Return (x, y) of the center of cell containing provided text 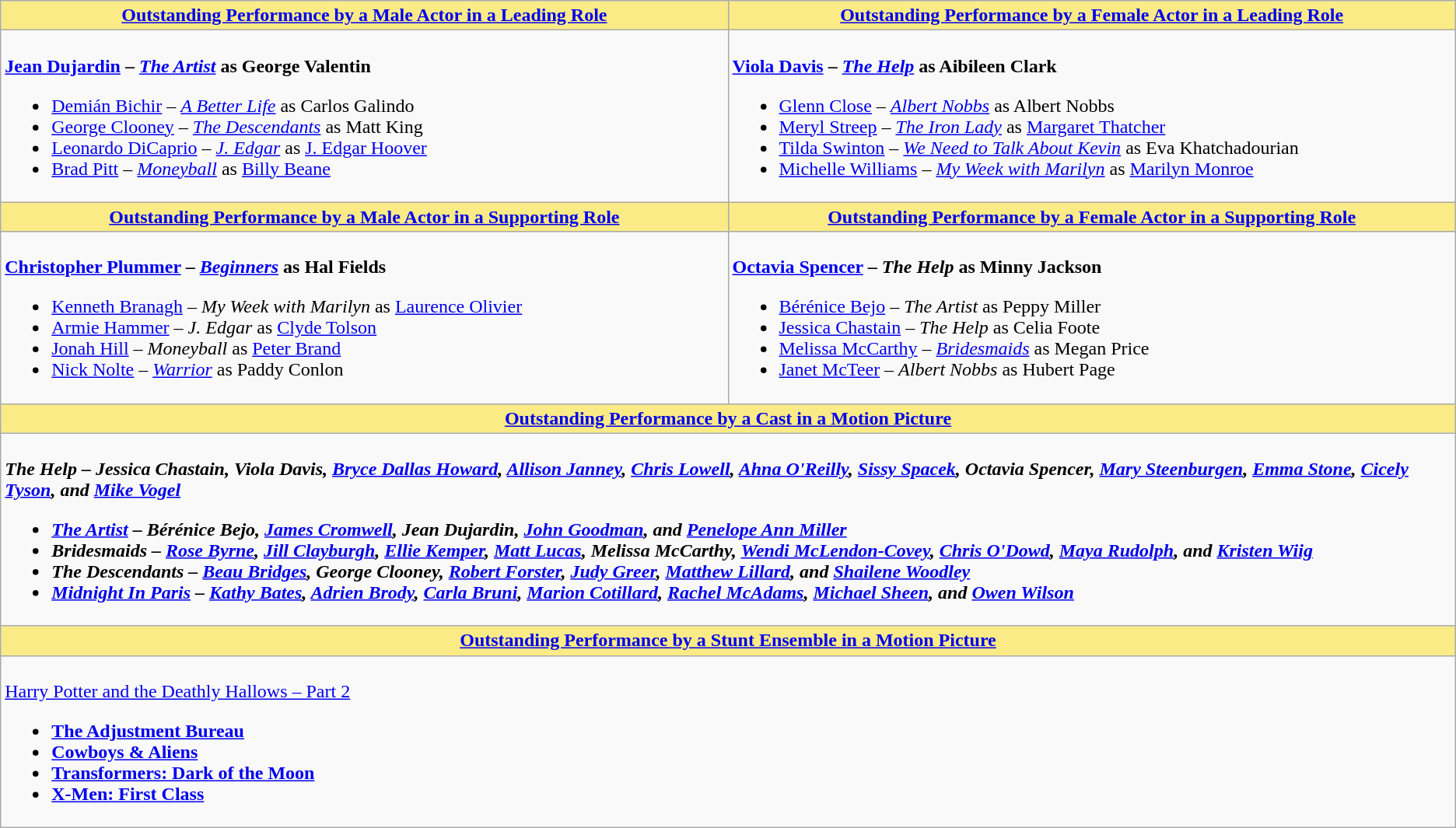
Outstanding Performance by a Female Actor in a Leading Role (1092, 16)
Outstanding Performance by a Male Actor in a Leading Role (364, 16)
Harry Potter and the Deathly Hallows – Part 2The Adjustment BureauCowboys & AliensTransformers: Dark of the MoonX-Men: First Class (728, 742)
Outstanding Performance by a Cast in a Motion Picture (728, 418)
Outstanding Performance by a Female Actor in a Supporting Role (1092, 217)
Outstanding Performance by a Stunt Ensemble in a Motion Picture (728, 641)
Outstanding Performance by a Male Actor in a Supporting Role (364, 217)
